Identify which cell holds the provided text, then report its (x, y) central coordinate. 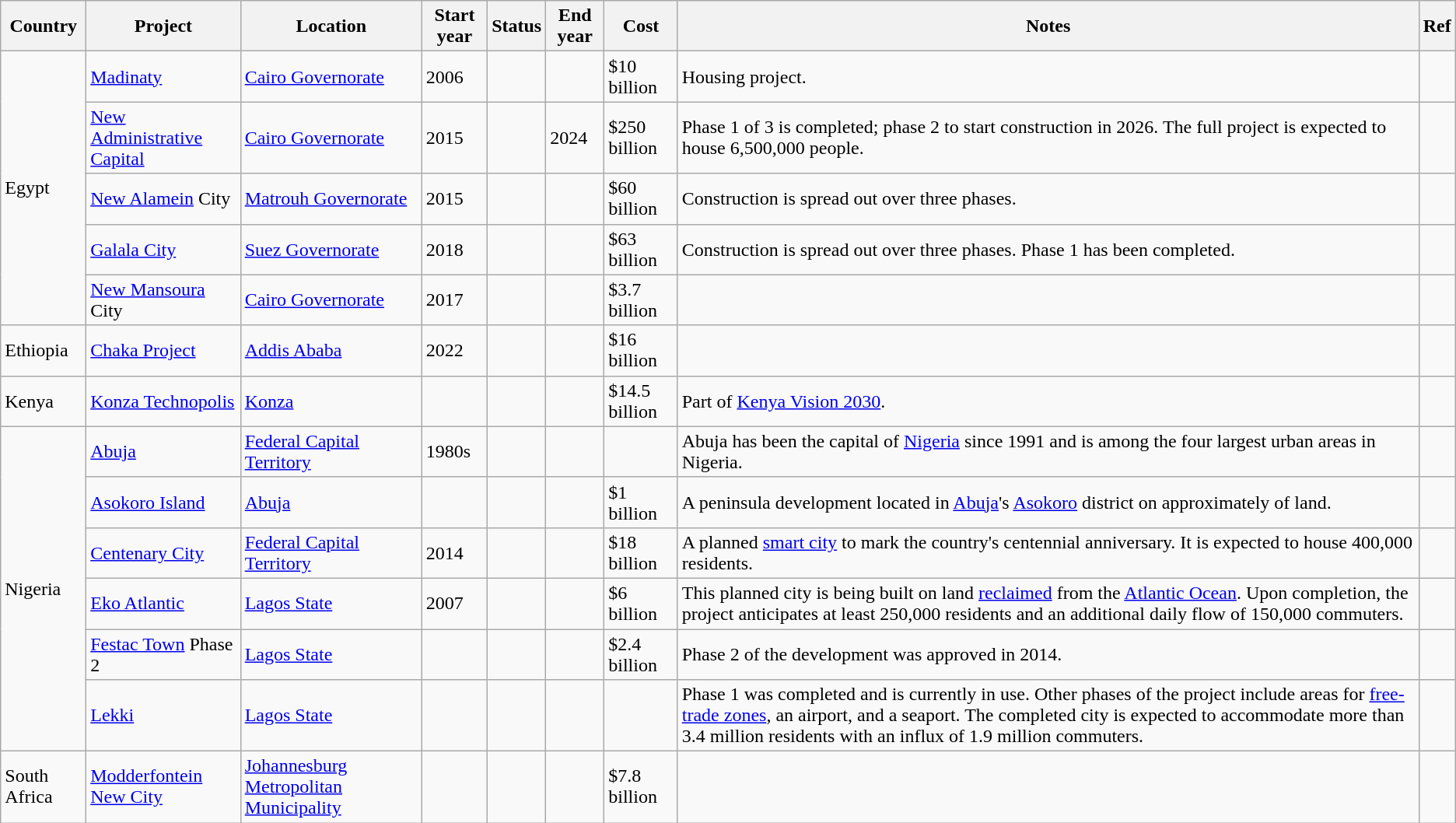
2022 (454, 350)
Galala City (163, 249)
Eko Atlantic (163, 604)
Addis Ababa (331, 350)
Abuja has been the capital of Nigeria since 1991 and is among the four largest urban areas in Nigeria. (1048, 451)
South Africa (44, 787)
2014 (454, 552)
Kenya (44, 401)
2018 (454, 249)
A planned smart city to mark the country's centennial anniversary. It is expected to house 400,000 residents. (1048, 552)
Housing project. (1048, 76)
$2.4 billion (641, 653)
2024 (576, 138)
$18 billion (641, 552)
$6 billion (641, 604)
$16 billion (641, 350)
Centenary City (163, 552)
$7.8 billion (641, 787)
New Alamein City (163, 199)
Matrouh Governorate (331, 199)
Construction is spread out over three phases. Phase 1 has been completed. (1048, 249)
Johannesburg Metropolitan Municipality (331, 787)
End year (576, 26)
2007 (454, 604)
1980s (454, 451)
New Administrative Capital (163, 138)
2017 (454, 300)
Egypt (44, 188)
$60 billion (641, 199)
Modderfontein New City (163, 787)
$14.5 billion (641, 401)
Notes (1048, 26)
Ref (1437, 26)
Part of Kenya Vision 2030. (1048, 401)
Madinaty (163, 76)
$1 billion (641, 503)
New Mansoura City (163, 300)
$250 billion (641, 138)
A peninsula development located in Abuja's Asokoro district on approximately of land. (1048, 503)
2006 (454, 76)
$3.7 billion (641, 300)
Project (163, 26)
Construction is spread out over three phases. (1048, 199)
Konza (331, 401)
Country (44, 26)
Status (516, 26)
Chaka Project (163, 350)
Lekki (163, 716)
Cost (641, 26)
Nigeria (44, 588)
Phase 2 of the development was approved in 2014. (1048, 653)
Konza Technopolis (163, 401)
$63 billion (641, 249)
$10 billion (641, 76)
Phase 1 of 3 is completed; phase 2 to start construction in 2026. The full project is expected to house 6,500,000 people. (1048, 138)
Location (331, 26)
Festac Town Phase 2 (163, 653)
Start year (454, 26)
Suez Governorate (331, 249)
Ethiopia (44, 350)
Asokoro Island (163, 503)
